Return (X, Y) of the center of cell containing provided text 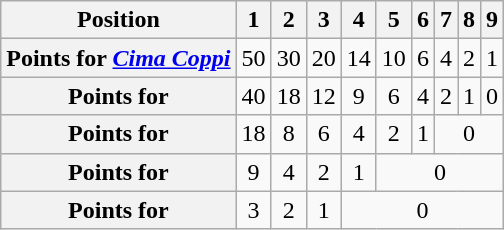
5 (394, 20)
14 (358, 58)
20 (324, 58)
Position (118, 20)
Points for Cima Coppi (118, 58)
30 (288, 58)
12 (324, 96)
50 (254, 58)
7 (446, 20)
10 (394, 58)
40 (254, 96)
